Detect which cell encompasses the target text, then output its [x, y] center coordinate. 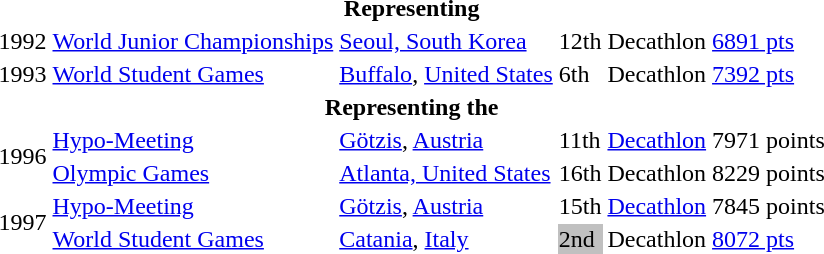
Olympic Games [193, 173]
Catania, Italy [446, 239]
World Junior Championships [193, 41]
12th [580, 41]
Atlanta, United States [446, 173]
2nd [580, 239]
16th [580, 173]
Buffalo, United States [446, 74]
Seoul, South Korea [446, 41]
6th [580, 74]
11th [580, 140]
15th [580, 206]
